Find where the given text appears and provide that cell's center as [X, Y] coordinate. 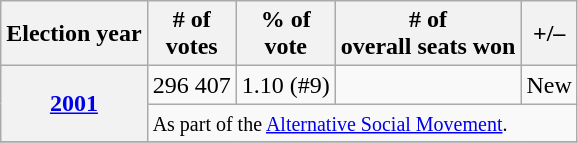
296 407 [192, 85]
New [549, 85]
% ofvote [286, 34]
2001 [74, 104]
1.10 (#9) [286, 85]
As part of the Alternative Social Movement. [362, 123]
# ofvotes [192, 34]
# ofoverall seats won [428, 34]
Election year [74, 34]
+/– [549, 34]
